Extract the [X, Y] coordinate from the center of the cell holding the provided text.  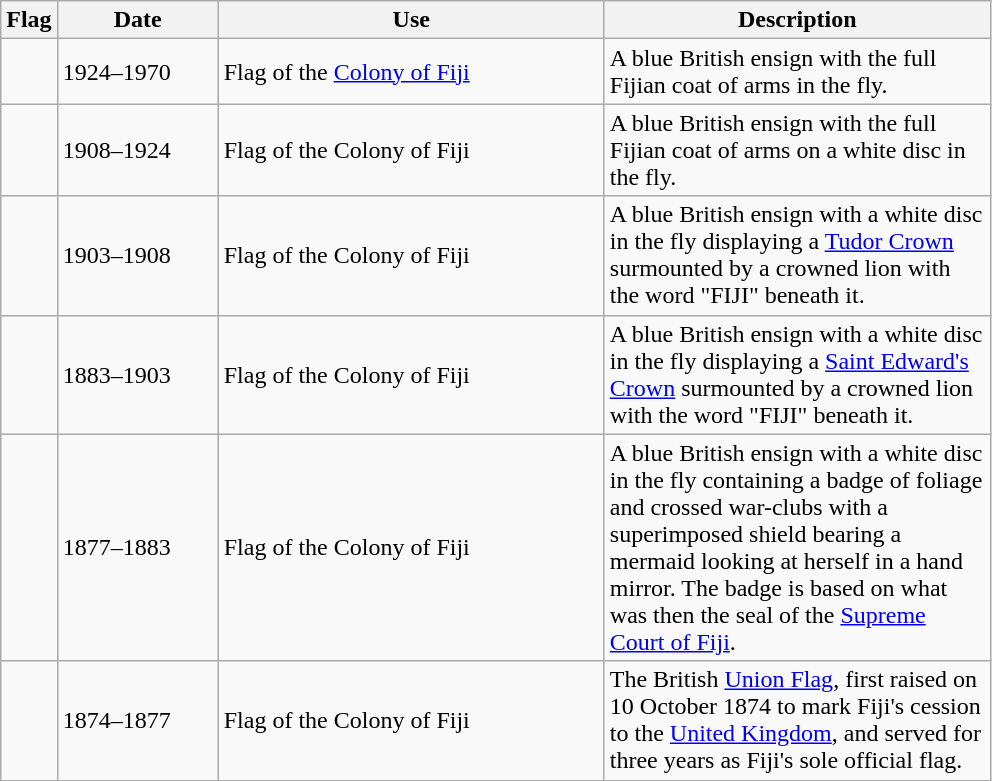
1903–1908 [138, 256]
1877–1883 [138, 548]
A blue British ensign with a white disc in the fly displaying a Tudor Crown surmounted by a crowned lion with the word "FIJI" beneath it. [797, 256]
Use [411, 20]
Flag [29, 20]
A blue British ensign with the full Fijian coat of arms on a white disc in the fly. [797, 150]
1883–1903 [138, 374]
Description [797, 20]
Date [138, 20]
1924–1970 [138, 72]
A blue British ensign with a white disc in the fly displaying a Saint Edward's Crown surmounted by a crowned lion with the word "FIJI" beneath it. [797, 374]
A blue British ensign with the full Fijian coat of arms in the fly. [797, 72]
1874–1877 [138, 720]
1908–1924 [138, 150]
